Extract the [X, Y] coordinate from the center of the cell holding the provided text.  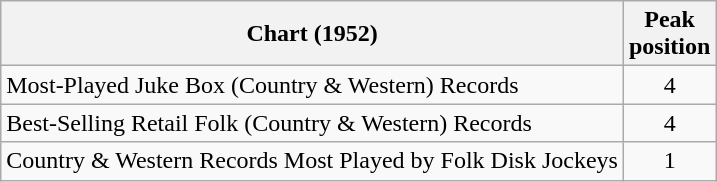
Most-Played Juke Box (Country & Western) Records [312, 85]
Chart (1952) [312, 34]
Peakposition [669, 34]
1 [669, 161]
Country & Western Records Most Played by Folk Disk Jockeys [312, 161]
Best-Selling Retail Folk (Country & Western) Records [312, 123]
